Search for the cell housing the specified text and yield its [x, y] center coordinate. 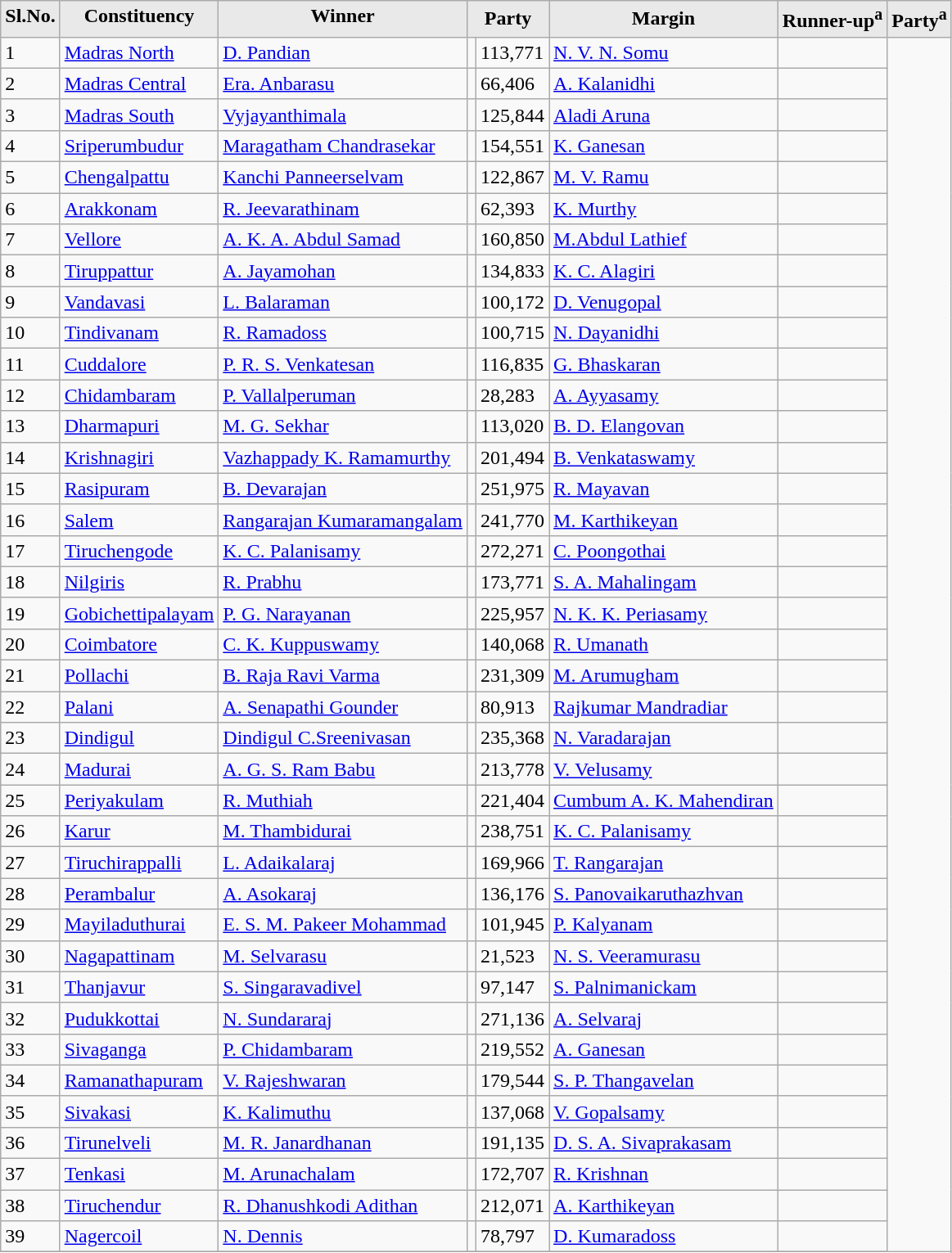
M. Arunachalam [343, 1174]
M. G. Sekhar [343, 426]
173,771 [512, 582]
78,797 [512, 1237]
5 [30, 178]
C. Poongothai [664, 551]
172,707 [512, 1174]
V. Rajeshwaran [343, 1080]
113,020 [512, 426]
Madurai [139, 769]
17 [30, 551]
191,135 [512, 1143]
Pudukkottai [139, 1018]
Nagercoil [139, 1237]
140,068 [512, 644]
D. Pandian [343, 52]
Perambalur [139, 894]
33 [30, 1049]
125,844 [512, 115]
A. G. S. Ram Babu [343, 769]
N. Sundararaj [343, 1018]
134,833 [512, 271]
Sl.No. [30, 20]
Dindigul C.Sreenivasan [343, 738]
Krishnagiri [139, 457]
N. Varadarajan [664, 738]
A. Jayamohan [343, 271]
Partya [919, 20]
S. P. Thangavelan [664, 1080]
R. Umanath [664, 644]
97,147 [512, 987]
28,283 [512, 395]
Nilgiris [139, 582]
Tirunelveli [139, 1143]
116,835 [512, 364]
D. Venugopal [664, 302]
M. Arumugham [664, 676]
K. Murthy [664, 209]
C. K. Kuppuswamy [343, 644]
S. A. Mahalingam [664, 582]
Tindivanam [139, 333]
Rangarajan Kumaramangalam [343, 520]
Pollachi [139, 676]
113,771 [512, 52]
Rasipuram [139, 489]
25 [30, 800]
R. Jeevarathinam [343, 209]
272,271 [512, 551]
34 [30, 1080]
231,309 [512, 676]
212,071 [512, 1206]
K. Kalimuthu [343, 1111]
235,368 [512, 738]
Vyjayanthimala [343, 115]
R. Dhanushkodi Adithan [343, 1206]
18 [30, 582]
A. K. A. Abdul Samad [343, 240]
Rajkumar Mandradiar [664, 707]
M. Karthikeyan [664, 520]
Periyakulam [139, 800]
Chidambaram [139, 395]
Arakkonam [139, 209]
Runner-upa [832, 20]
29 [30, 925]
20 [30, 644]
Chengalpattu [139, 178]
Era. Anbarasu [343, 83]
Madras North [139, 52]
P. G. Narayanan [343, 613]
R. Mayavan [664, 489]
36 [30, 1143]
2 [30, 83]
101,945 [512, 925]
Cumbum A. K. Mahendiran [664, 800]
28 [30, 894]
38 [30, 1206]
P. Vallalperuman [343, 395]
Tiruchendur [139, 1206]
30 [30, 956]
24 [30, 769]
Vazhappady K. Ramamurthy [343, 457]
14 [30, 457]
12 [30, 395]
Constituency [139, 20]
P. Kalyanam [664, 925]
179,544 [512, 1080]
M. V. Ramu [664, 178]
19 [30, 613]
A. Selvaraj [664, 1018]
R. Prabhu [343, 582]
9 [30, 302]
A. Ganesan [664, 1049]
Karur [139, 832]
L. Adaikalaraj [343, 863]
B. Raja Ravi Varma [343, 676]
S. Palnimanickam [664, 987]
Maragatham Chandrasekar [343, 146]
N. K. K. Periasamy [664, 613]
137,068 [512, 1111]
Coimbatore [139, 644]
201,494 [512, 457]
31 [30, 987]
Palani [139, 707]
M. R. Janardhanan [343, 1143]
B. D. Elangovan [664, 426]
6 [30, 209]
Gobichettipalayam [139, 613]
27 [30, 863]
37 [30, 1174]
E. S. M. Pakeer Mohammad [343, 925]
160,850 [512, 240]
M. Thambidurai [343, 832]
66,406 [512, 83]
N. Dayanidhi [664, 333]
P. Chidambaram [343, 1049]
154,551 [512, 146]
R. Krishnan [664, 1174]
Ramanathapuram [139, 1080]
V. Velusamy [664, 769]
11 [30, 364]
A. Asokaraj [343, 894]
35 [30, 1111]
4 [30, 146]
23 [30, 738]
D. S. A. Sivaprakasam [664, 1143]
Aladi Aruna [664, 115]
Tiruchirappalli [139, 863]
100,715 [512, 333]
Kanchi Panneerselvam [343, 178]
K. Ganesan [664, 146]
26 [30, 832]
21 [30, 676]
169,966 [512, 863]
N. V. N. Somu [664, 52]
Sriperumbudur [139, 146]
Cuddalore [139, 364]
A. Kalanidhi [664, 83]
M. Selvarasu [343, 956]
21,523 [512, 956]
Dindigul [139, 738]
T. Rangarajan [664, 863]
R. Ramadoss [343, 333]
Nagapattinam [139, 956]
100,172 [512, 302]
238,751 [512, 832]
Winner [343, 20]
Vellore [139, 240]
A. Ayyasamy [664, 395]
S. Singaravadivel [343, 987]
Madras Central [139, 83]
R. Muthiah [343, 800]
10 [30, 333]
Salem [139, 520]
L. Balaraman [343, 302]
Sivaganga [139, 1049]
Madras South [139, 115]
V. Gopalsamy [664, 1111]
62,393 [512, 209]
A. Senapathi Gounder [343, 707]
Tiruppattur [139, 271]
13 [30, 426]
225,957 [512, 613]
K. C. Alagiri [664, 271]
15 [30, 489]
D. Kumaradoss [664, 1237]
122,867 [512, 178]
N. Dennis [343, 1237]
8 [30, 271]
251,975 [512, 489]
1 [30, 52]
Sivakasi [139, 1111]
Margin [664, 20]
213,778 [512, 769]
241,770 [512, 520]
Vandavasi [139, 302]
S. Panovaikaruthazhvan [664, 894]
Tenkasi [139, 1174]
22 [30, 707]
7 [30, 240]
Party [508, 20]
221,404 [512, 800]
136,176 [512, 894]
Dharmapuri [139, 426]
G. Bhaskaran [664, 364]
39 [30, 1237]
32 [30, 1018]
B. Devarajan [343, 489]
80,913 [512, 707]
219,552 [512, 1049]
P. R. S. Venkatesan [343, 364]
271,136 [512, 1018]
M.Abdul Lathief [664, 240]
B. Venkataswamy [664, 457]
Tiruchengode [139, 551]
16 [30, 520]
Thanjavur [139, 987]
A. Karthikeyan [664, 1206]
Mayiladuthurai [139, 925]
3 [30, 115]
N. S. Veeramurasu [664, 956]
